Return [X, Y] of the center of cell containing provided text 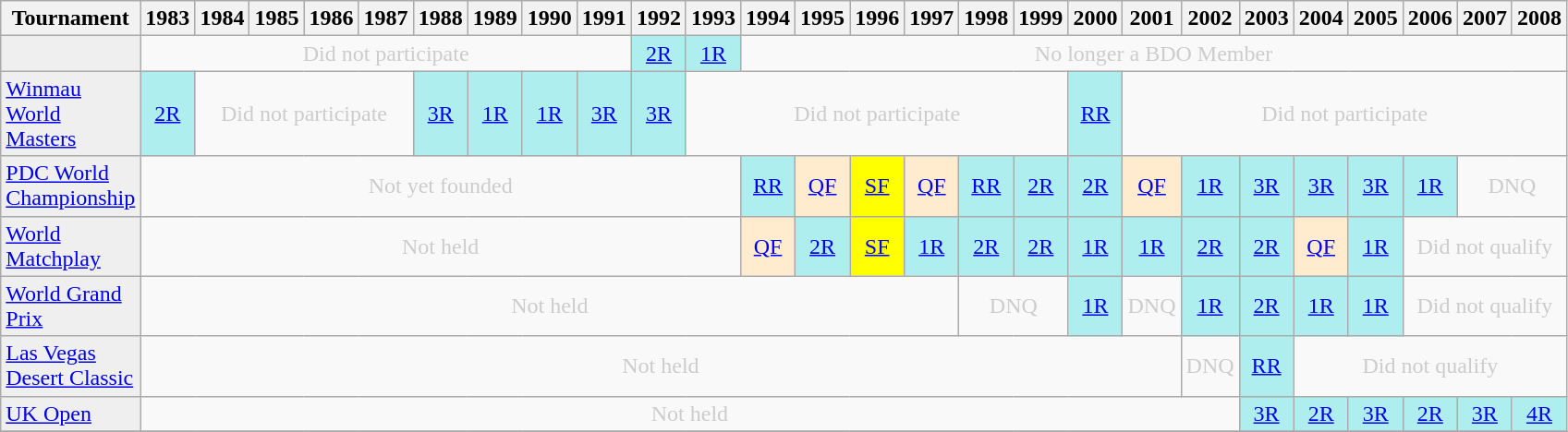
UK Open [70, 414]
2006 [1430, 18]
1985 [277, 18]
1989 [495, 18]
1993 [713, 18]
PDC World Championship [70, 186]
2002 [1210, 18]
1998 [987, 18]
World Grand Prix [70, 306]
1987 [386, 18]
2003 [1266, 18]
2001 [1151, 18]
2008 [1539, 18]
World Matchplay [70, 246]
1984 [222, 18]
1990 [549, 18]
1999 [1040, 18]
1994 [769, 18]
1988 [440, 18]
4R [1539, 414]
1996 [878, 18]
No longer a BDO Member [1154, 54]
1995 [822, 18]
Not yet founded [441, 186]
1983 [168, 18]
1992 [658, 18]
1986 [331, 18]
2007 [1484, 18]
2005 [1375, 18]
Tournament [70, 18]
2000 [1096, 18]
Las Vegas Desert Classic [70, 366]
1997 [931, 18]
1991 [604, 18]
2004 [1321, 18]
Winmau World Masters [70, 114]
